Search for the cell housing the specified text and yield its [X, Y] center coordinate. 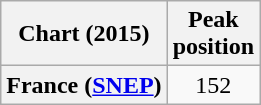
France (SNEP) [84, 85]
152 [213, 85]
Peakposition [213, 34]
Chart (2015) [84, 34]
